Extract the (x, y) coordinate from the center of the cell holding the provided text.  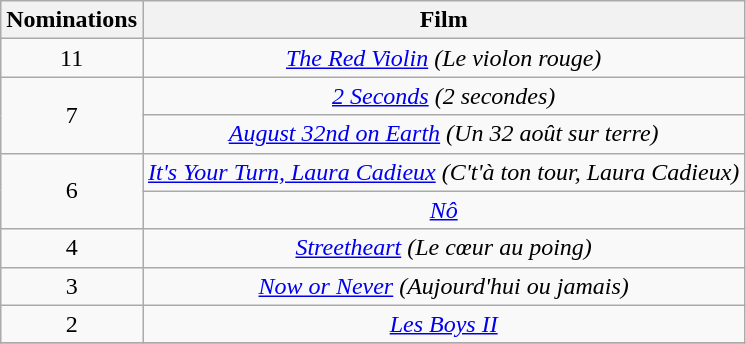
6 (72, 191)
3 (72, 286)
4 (72, 248)
Nô (443, 210)
7 (72, 115)
11 (72, 58)
Streetheart (Le cœur au poing) (443, 248)
August 32nd on Earth (Un 32 août sur terre) (443, 134)
Now or Never (Aujourd'hui ou jamais) (443, 286)
2 Seconds (2 secondes) (443, 96)
It's Your Turn, Laura Cadieux (C't'à ton tour, Laura Cadieux) (443, 172)
Nominations (72, 20)
Film (443, 20)
2 (72, 324)
The Red Violin (Le violon rouge) (443, 58)
Les Boys II (443, 324)
